Return (x, y) of the center of cell containing provided text 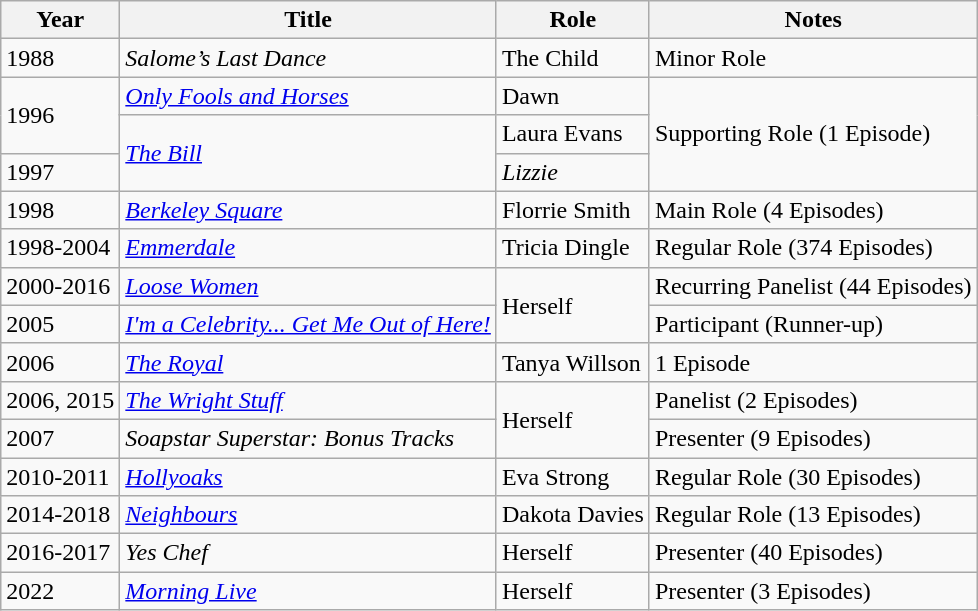
Title (308, 20)
Dawn (572, 96)
The Bill (308, 153)
1988 (60, 58)
1998-2004 (60, 248)
Soapstar Superstar: Bonus Tracks (308, 438)
2016-2017 (60, 553)
Lizzie (572, 172)
Regular Role (30 Episodes) (813, 477)
2000-2016 (60, 286)
Supporting Role (1 Episode) (813, 134)
Tanya Willson (572, 362)
I'm a Celebrity... Get Me Out of Here! (308, 324)
Only Fools and Horses (308, 96)
1998 (60, 210)
2010-2011 (60, 477)
The Royal (308, 362)
Minor Role (813, 58)
Presenter (3 Episodes) (813, 591)
Year (60, 20)
Neighbours (308, 515)
2006, 2015 (60, 400)
Presenter (9 Episodes) (813, 438)
1997 (60, 172)
Florrie Smith (572, 210)
2007 (60, 438)
2005 (60, 324)
Yes Chef (308, 553)
Hollyoaks (308, 477)
Role (572, 20)
Emmerdale (308, 248)
Main Role (4 Episodes) (813, 210)
1 Episode (813, 362)
Presenter (40 Episodes) (813, 553)
2006 (60, 362)
Tricia Dingle (572, 248)
Participant (Runner-up) (813, 324)
Morning Live (308, 591)
1996 (60, 115)
Recurring Panelist (44 Episodes) (813, 286)
Dakota Davies (572, 515)
Eva Strong (572, 477)
2022 (60, 591)
Notes (813, 20)
2014-2018 (60, 515)
Panelist (2 Episodes) (813, 400)
The Child (572, 58)
Loose Women (308, 286)
The Wright Stuff (308, 400)
Berkeley Square (308, 210)
Laura Evans (572, 134)
Salome’s Last Dance (308, 58)
Regular Role (374 Episodes) (813, 248)
Regular Role (13 Episodes) (813, 515)
